Search for the cell housing the specified text and yield its [X, Y] center coordinate. 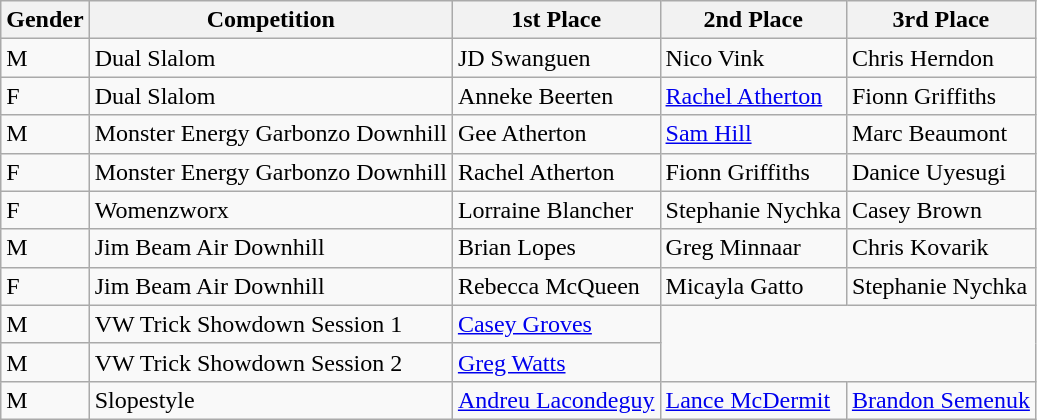
VW Trick Showdown Session 2 [270, 362]
Lance McDermit [753, 400]
Competition [270, 20]
JD Swanguen [556, 58]
Sam Hill [753, 134]
Brian Lopes [556, 248]
VW Trick Showdown Session 1 [270, 324]
3rd Place [940, 20]
Anneke Beerten [556, 96]
Lorraine Blancher [556, 210]
Greg Watts [556, 362]
Brandon Semenuk [940, 400]
Womenzworx [270, 210]
2nd Place [753, 20]
Slopestyle [270, 400]
Gee Atherton [556, 134]
Casey Brown [940, 210]
Gender [45, 20]
Greg Minnaar [753, 248]
Andreu Lacondeguy [556, 400]
Chris Herndon [940, 58]
Micayla Gatto [753, 286]
Chris Kovarik [940, 248]
Casey Groves [556, 324]
Danice Uyesugi [940, 172]
Nico Vink [753, 58]
Marc Beaumont [940, 134]
1st Place [556, 20]
Rebecca McQueen [556, 286]
